From the cell containing the given text, extract its center point as (X, Y) coordinate. 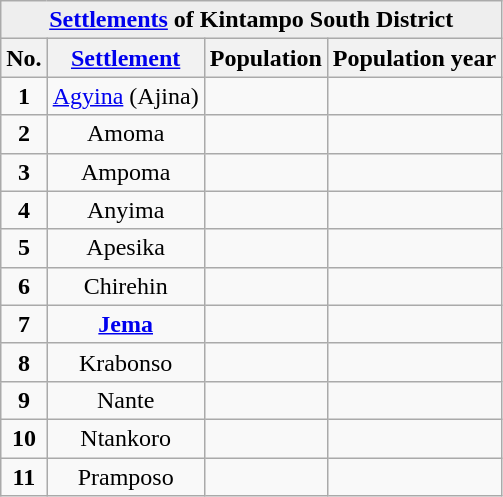
Chirehin (126, 286)
Jema (126, 324)
9 (24, 400)
Ntankoro (126, 438)
Apesika (126, 248)
10 (24, 438)
6 (24, 286)
Krabonso (126, 362)
11 (24, 477)
Agyina (Ajina) (126, 96)
4 (24, 210)
Settlement (126, 58)
5 (24, 248)
Population year (414, 58)
Amoma (126, 134)
2 (24, 134)
Population (266, 58)
1 (24, 96)
Ampoma (126, 172)
8 (24, 362)
No. (24, 58)
Anyima (126, 210)
Pramposo (126, 477)
Settlements of Kintampo South District (252, 20)
Nante (126, 400)
7 (24, 324)
3 (24, 172)
